Return (x, y) of the center of cell containing provided text 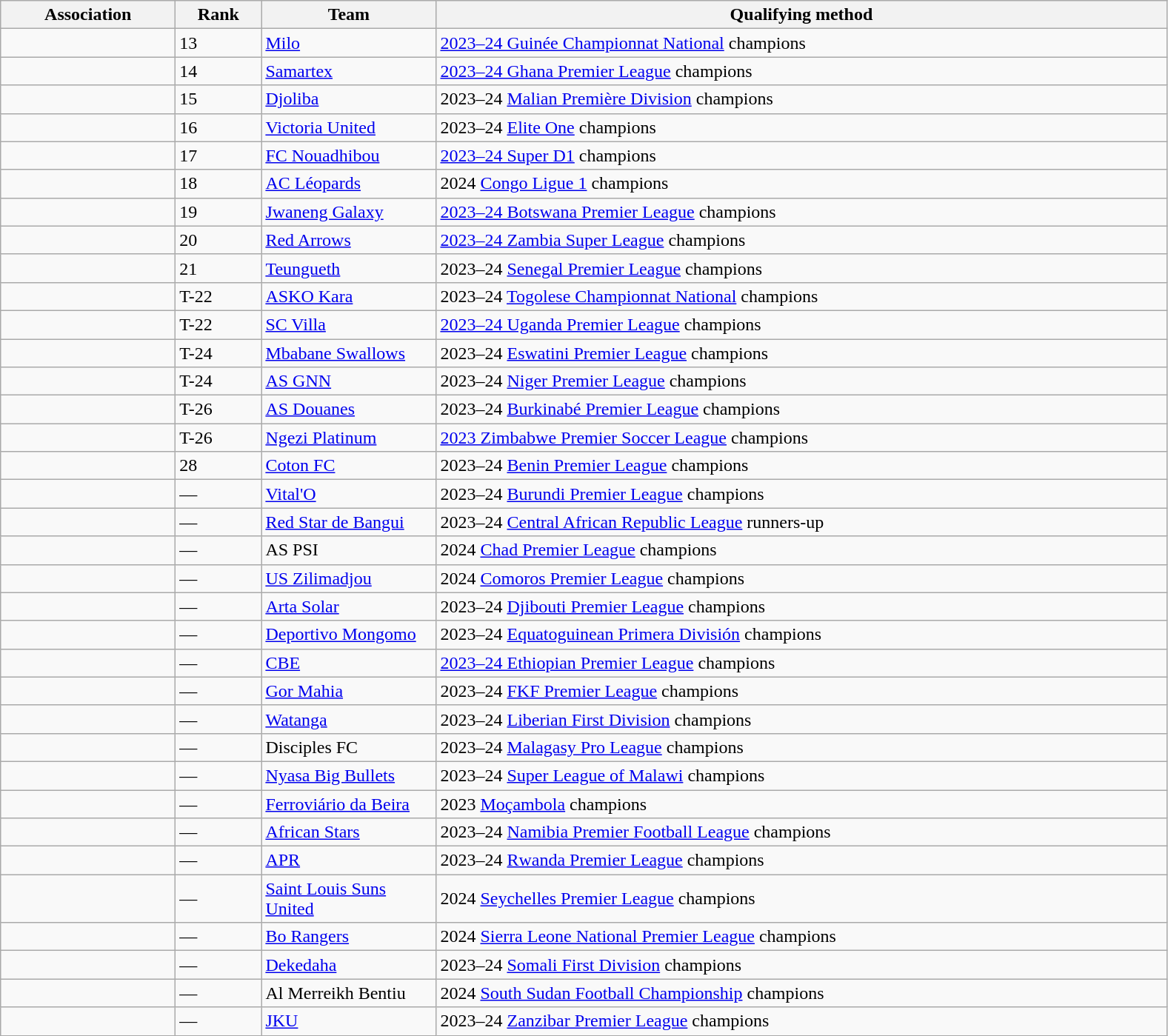
Watanga (349, 719)
AS GNN (349, 381)
2023–24 Central African Republic League runners-up (801, 522)
Milo (349, 43)
28 (218, 466)
2023–24 Malagasy Pro League champions (801, 747)
JKU (349, 1021)
2023–24 Equatoguinean Primera División champions (801, 635)
2023–24 Super D1 champions (801, 156)
2023–24 Burkinabé Premier League champions (801, 410)
CBE (349, 663)
AS PSI (349, 550)
2023–24 Botswana Premier League champions (801, 212)
Team (349, 15)
US Zilimadjou (349, 578)
2023 Zimbabwe Premier Soccer League champions (801, 438)
Bo Rangers (349, 937)
SC Villa (349, 324)
2023–24 Benin Premier League champions (801, 466)
2024 Sierra Leone National Premier League champions (801, 937)
2023–24 Somali First Division champions (801, 965)
2024 South Sudan Football Championship champions (801, 993)
Teungueth (349, 268)
2024 Congo Ligue 1 champions (801, 184)
2023–24 Zanzibar Premier League champions (801, 1021)
2023–24 Ethiopian Premier League champions (801, 663)
2024 Chad Premier League champions (801, 550)
20 (218, 240)
APR (349, 860)
2023–24 FKF Premier League champions (801, 691)
Al Merreikh Bentiu (349, 993)
Qualifying method (801, 15)
2023 Moçambola champions (801, 803)
Djoliba (349, 99)
Samartex (349, 71)
2023–24 Djibouti Premier League champions (801, 606)
2023–24 Burundi Premier League champions (801, 494)
African Stars (349, 832)
Dekedaha (349, 965)
2023–24 Togolese Championnat National champions (801, 296)
17 (218, 156)
Ngezi Platinum (349, 438)
AC Léopards (349, 184)
18 (218, 184)
Mbabane Swallows (349, 353)
2023–24 Rwanda Premier League champions (801, 860)
2023–24 Eswatini Premier League champions (801, 353)
19 (218, 212)
2023–24 Zambia Super League champions (801, 240)
2024 Comoros Premier League champions (801, 578)
2023–24 Uganda Premier League champions (801, 324)
16 (218, 127)
Deportivo Mongomo (349, 635)
Arta Solar (349, 606)
Saint Louis Suns United (349, 899)
13 (218, 43)
21 (218, 268)
Rank (218, 15)
Association (88, 15)
Gor Mahia (349, 691)
Vital'O (349, 494)
ASKO Kara (349, 296)
Red Arrows (349, 240)
2023–24 Namibia Premier Football League champions (801, 832)
2023–24 Malian Première Division champions (801, 99)
Victoria United (349, 127)
2023–24 Elite One champions (801, 127)
Jwaneng Galaxy (349, 212)
Nyasa Big Bullets (349, 775)
14 (218, 71)
FC Nouadhibou (349, 156)
2024 Seychelles Premier League champions (801, 899)
Coton FC (349, 466)
2023–24 Ghana Premier League champions (801, 71)
Ferroviário da Beira (349, 803)
2023–24 Super League of Malawi champions (801, 775)
2023–24 Senegal Premier League champions (801, 268)
Disciples FC (349, 747)
15 (218, 99)
2023–24 Liberian First Division champions (801, 719)
AS Douanes (349, 410)
Red Star de Bangui (349, 522)
2023–24 Guinée Championnat National champions (801, 43)
2023–24 Niger Premier League champions (801, 381)
